Find where the given text appears and provide that cell's center as [X, Y] coordinate. 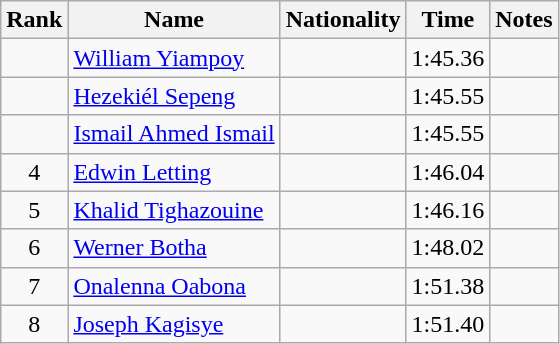
Joseph Kagisye [174, 324]
Werner Botha [174, 248]
6 [34, 248]
7 [34, 286]
William Yiampoy [174, 58]
1:51.40 [448, 324]
8 [34, 324]
Ismail Ahmed Ismail [174, 134]
5 [34, 210]
Notes [524, 20]
1:51.38 [448, 286]
1:45.36 [448, 58]
Name [174, 20]
Khalid Tighazouine [174, 210]
Edwin Letting [174, 172]
Time [448, 20]
4 [34, 172]
Nationality [343, 20]
1:48.02 [448, 248]
1:46.16 [448, 210]
Onalenna Oabona [174, 286]
1:46.04 [448, 172]
Rank [34, 20]
Hezekiél Sepeng [174, 96]
